Find where the given text appears and provide that cell's center as [X, Y] coordinate. 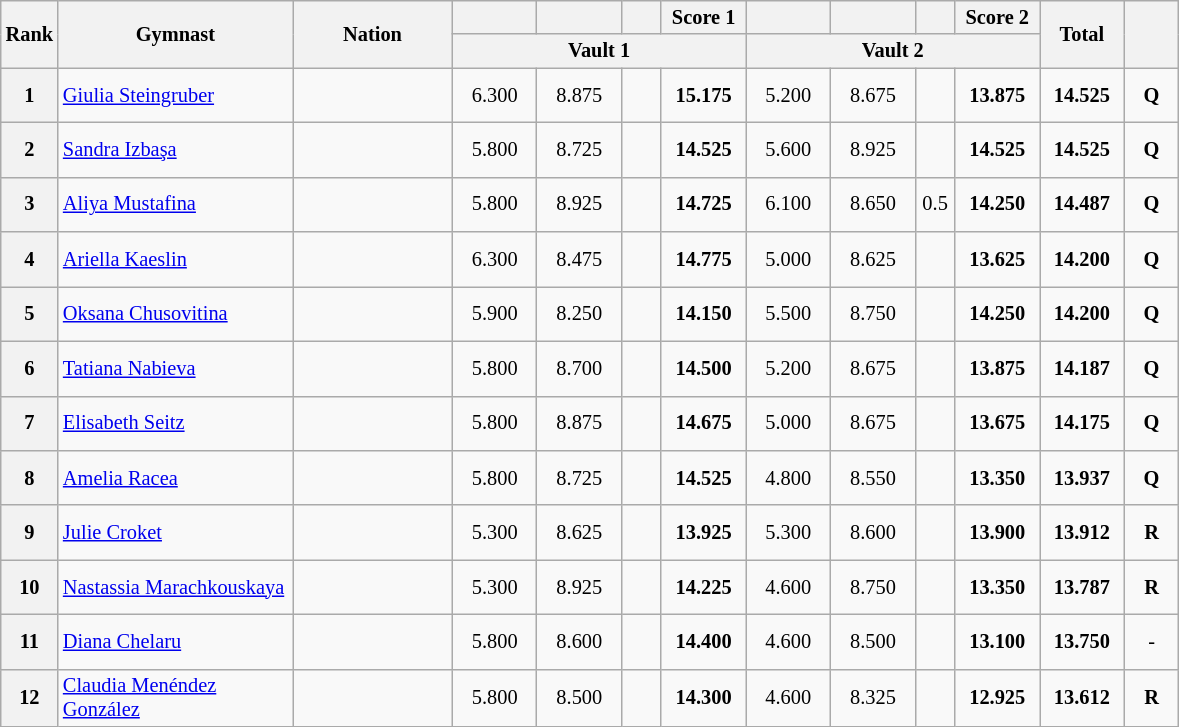
8.650 [874, 204]
8 [30, 478]
14.500 [704, 368]
5 [30, 314]
Sandra Izbaşa [176, 150]
Ariella Kaeslin [176, 260]
4 [30, 260]
14.675 [704, 424]
Tatiana Nabieva [176, 368]
14.300 [704, 698]
3 [30, 204]
- [1152, 642]
Nation [373, 34]
14.150 [704, 314]
8.475 [580, 260]
13.787 [1082, 588]
Score 2 [998, 17]
13.100 [998, 642]
5.500 [788, 314]
13.925 [704, 532]
4.800 [788, 478]
5.600 [788, 150]
Giulia Steingruber [176, 96]
Oksana Chusovitina [176, 314]
14.225 [704, 588]
8.700 [580, 368]
5.900 [494, 314]
Total [1082, 34]
14.187 [1082, 368]
13.900 [998, 532]
12.925 [998, 698]
14.775 [704, 260]
14.725 [704, 204]
10 [30, 588]
14.400 [704, 642]
1 [30, 96]
8.325 [874, 698]
8.550 [874, 478]
12 [30, 698]
7 [30, 424]
Julie Croket [176, 532]
13.912 [1082, 532]
Vault 2 [893, 51]
6 [30, 368]
15.175 [704, 96]
Amelia Racea [176, 478]
Vault 1 [599, 51]
Rank [30, 34]
13.750 [1082, 642]
Score 1 [704, 17]
Nastassia Marachkouskaya [176, 588]
9 [30, 532]
Claudia Menéndez González [176, 698]
Elisabeth Seitz [176, 424]
14.175 [1082, 424]
8.250 [580, 314]
13.625 [998, 260]
11 [30, 642]
13.675 [998, 424]
13.937 [1082, 478]
Diana Chelaru [176, 642]
13.612 [1082, 698]
14.487 [1082, 204]
Aliya Mustafina [176, 204]
6.100 [788, 204]
Gymnast [176, 34]
2 [30, 150]
0.5 [935, 204]
